Pinpoint the cell where the given text exists, returning its (X, Y) midpoint coordinate. 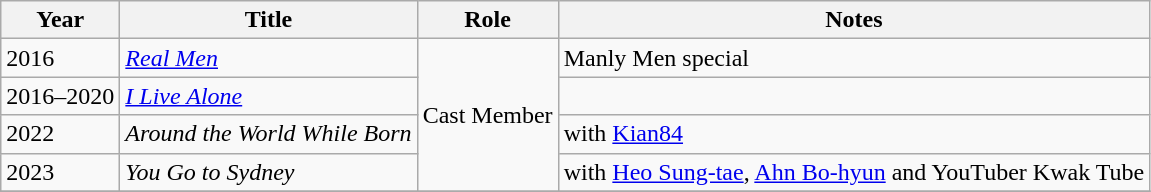
Notes (854, 20)
2022 (60, 134)
I Live Alone (268, 96)
Cast Member (488, 115)
You Go to Sydney (268, 172)
Role (488, 20)
Around the World While Born (268, 134)
2016 (60, 58)
with Kian84 (854, 134)
2016–2020 (60, 96)
with Heo Sung-tae, Ahn Bo-hyun and YouTuber Kwak Tube (854, 172)
Manly Men special (854, 58)
Title (268, 20)
Year (60, 20)
2023 (60, 172)
Real Men (268, 58)
